Identify which cell holds the provided text, then report its (X, Y) central coordinate. 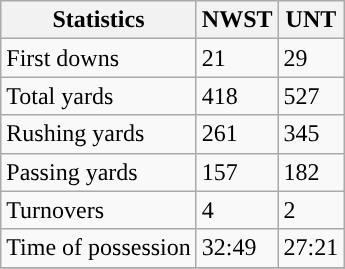
27:21 (311, 248)
4 (237, 210)
Time of possession (99, 248)
157 (237, 172)
2 (311, 210)
UNT (311, 20)
Passing yards (99, 172)
182 (311, 172)
Turnovers (99, 210)
418 (237, 96)
First downs (99, 58)
21 (237, 58)
32:49 (237, 248)
345 (311, 134)
Statistics (99, 20)
NWST (237, 20)
527 (311, 96)
Total yards (99, 96)
Rushing yards (99, 134)
29 (311, 58)
261 (237, 134)
